Capture the cell that displays the provided text and extract its (x, y) central coordinate. 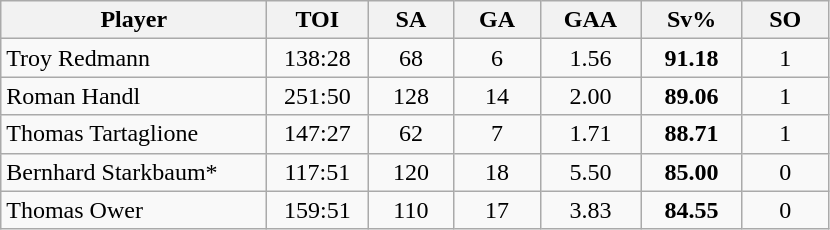
1.56 (590, 58)
3.83 (590, 210)
159:51 (318, 210)
2.00 (590, 96)
Player (134, 20)
Thomas Ower (134, 210)
68 (411, 58)
62 (411, 134)
14 (497, 96)
147:27 (318, 134)
89.06 (692, 96)
Roman Handl (134, 96)
6 (497, 58)
128 (411, 96)
84.55 (692, 210)
TOI (318, 20)
120 (411, 172)
7 (497, 134)
GAA (590, 20)
GA (497, 20)
138:28 (318, 58)
117:51 (318, 172)
110 (411, 210)
1.71 (590, 134)
Troy Redmann (134, 58)
Bernhard Starkbaum* (134, 172)
85.00 (692, 172)
Thomas Tartaglione (134, 134)
88.71 (692, 134)
251:50 (318, 96)
Sv% (692, 20)
SO (785, 20)
91.18 (692, 58)
18 (497, 172)
17 (497, 210)
5.50 (590, 172)
SA (411, 20)
